Extract the (X, Y) coordinate from the center of the cell holding the provided text.  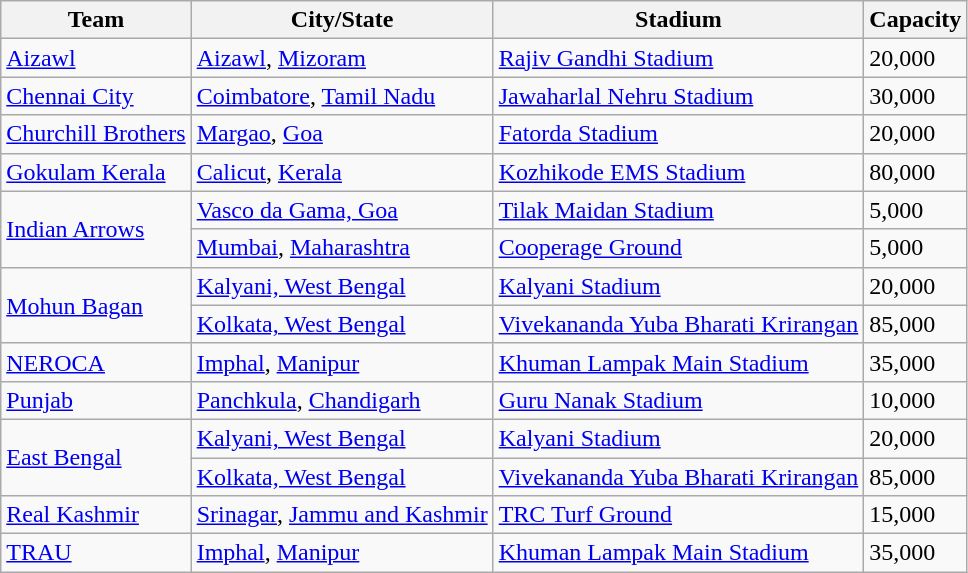
City/State (342, 20)
Aizawl, Mizoram (342, 58)
TRAU (96, 553)
Srinagar, Jammu and Kashmir (342, 515)
Kozhikode EMS Stadium (678, 172)
Aizawl (96, 58)
Real Kashmir (96, 515)
Fatorda Stadium (678, 134)
Guru Nanak Stadium (678, 400)
Capacity (916, 20)
Calicut, Kerala (342, 172)
East Bengal (96, 457)
10,000 (916, 400)
Indian Arrows (96, 229)
Punjab (96, 400)
Jawaharlal Nehru Stadium (678, 96)
Margao, Goa (342, 134)
80,000 (916, 172)
Rajiv Gandhi Stadium (678, 58)
TRC Turf Ground (678, 515)
Mumbai, Maharashtra (342, 248)
Tilak Maidan Stadium (678, 210)
Churchill Brothers (96, 134)
Stadium (678, 20)
Cooperage Ground (678, 248)
15,000 (916, 515)
Vasco da Gama, Goa (342, 210)
Coimbatore, Tamil Nadu (342, 96)
Mohun Bagan (96, 305)
Team (96, 20)
Chennai City (96, 96)
30,000 (916, 96)
Gokulam Kerala (96, 172)
Panchkula, Chandigarh (342, 400)
NEROCA (96, 362)
